From the cell containing the given text, extract its center point as [X, Y] coordinate. 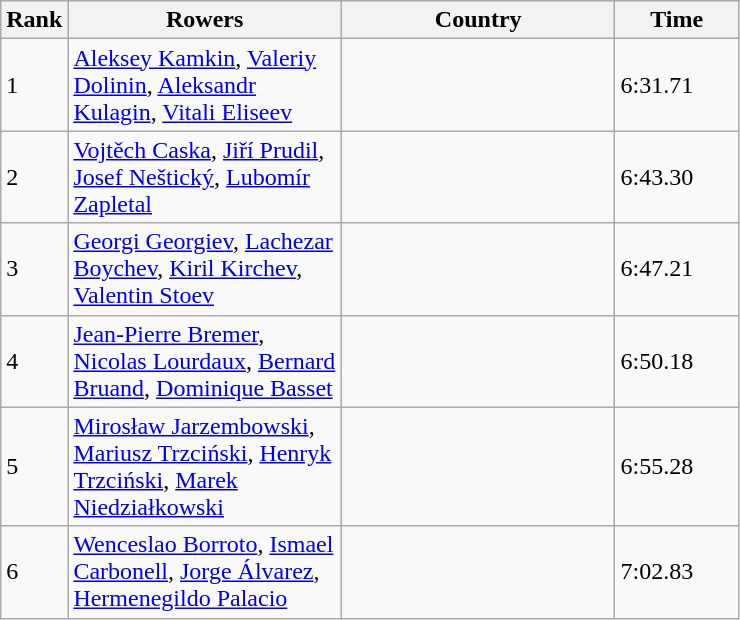
Aleksey Kamkin, Valeriy Dolinin, Aleksandr Kulagin, Vitali Eliseev [205, 85]
6:55.28 [677, 466]
6:47.21 [677, 269]
4 [34, 361]
Rowers [205, 20]
5 [34, 466]
Country [478, 20]
6:43.30 [677, 177]
7:02.83 [677, 572]
Mirosław Jarzembowski, Mariusz Trzciński, Henryk Trzciński, Marek Niedziałkowski [205, 466]
Rank [34, 20]
Vojtěch Caska, Jiří Prudil, Josef Neštický, Lubomír Zapletal [205, 177]
1 [34, 85]
Georgi Georgiev, Lachezar Boychev, Kiril Kirchev, Valentin Stoev [205, 269]
6:31.71 [677, 85]
2 [34, 177]
Time [677, 20]
3 [34, 269]
6 [34, 572]
Wenceslao Borroto, Ismael Carbonell, Jorge Álvarez, Hermenegildo Palacio [205, 572]
Jean-Pierre Bremer, Nicolas Lourdaux, Bernard Bruand, Dominique Basset [205, 361]
6:50.18 [677, 361]
